Return (x, y) of the center of cell containing provided text 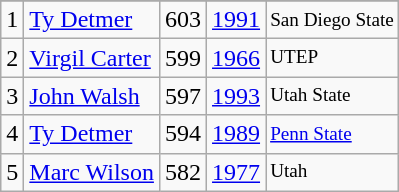
594 (182, 134)
603 (182, 20)
Penn State (332, 134)
Virgil Carter (92, 58)
Utah State (332, 96)
John Walsh (92, 96)
1993 (236, 96)
1977 (236, 172)
2 (12, 58)
1 (12, 20)
597 (182, 96)
1966 (236, 58)
Marc Wilson (92, 172)
5 (12, 172)
1991 (236, 20)
Utah (332, 172)
582 (182, 172)
4 (12, 134)
1989 (236, 134)
3 (12, 96)
San Diego State (332, 20)
UTEP (332, 58)
599 (182, 58)
